Extract the [x, y] coordinate from the center of the cell holding the provided text.  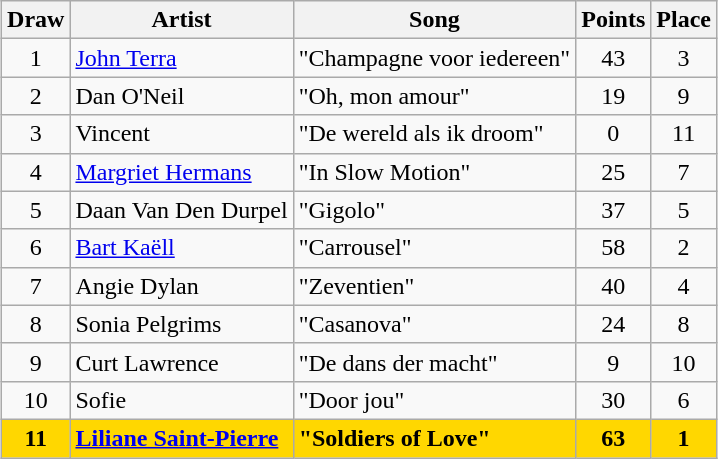
"Champagne voor iedereen" [434, 58]
Curt Lawrence [182, 362]
63 [614, 438]
"Oh, mon amour" [434, 96]
58 [614, 248]
Song [434, 20]
Liliane Saint-Pierre [182, 438]
24 [614, 324]
19 [614, 96]
Sofie [182, 400]
43 [614, 58]
Bart Kaëll [182, 248]
"Zeventien" [434, 286]
Points [614, 20]
"Gigolo" [434, 210]
40 [614, 286]
Daan Van Den Durpel [182, 210]
"Door jou" [434, 400]
"De dans der macht" [434, 362]
"Casanova" [434, 324]
37 [614, 210]
John Terra [182, 58]
Place [684, 20]
0 [614, 134]
30 [614, 400]
25 [614, 172]
Artist [182, 20]
Angie Dylan [182, 286]
"Soldiers of Love" [434, 438]
Vincent [182, 134]
"De wereld als ik droom" [434, 134]
"Carrousel" [434, 248]
Sonia Pelgrims [182, 324]
Dan O'Neil [182, 96]
Margriet Hermans [182, 172]
Draw [36, 20]
"In Slow Motion" [434, 172]
